Determine the [x, y] coordinate at the center of the cell enclosing the given text.  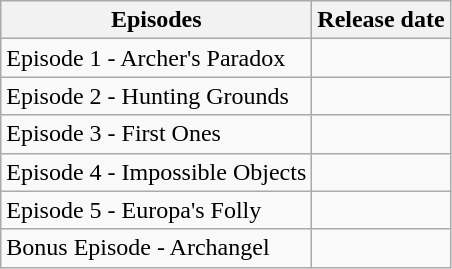
Episode 3 - First Ones [156, 134]
Episode 2 - Hunting Grounds [156, 96]
Bonus Episode - Archangel [156, 248]
Episode 1 - Archer's Paradox [156, 58]
Episode 4 - Impossible Objects [156, 172]
Episode 5 - Europa's Folly [156, 210]
Release date [381, 20]
Episodes [156, 20]
